Output the [X, Y] coordinate of the center of the cell containing the given text.  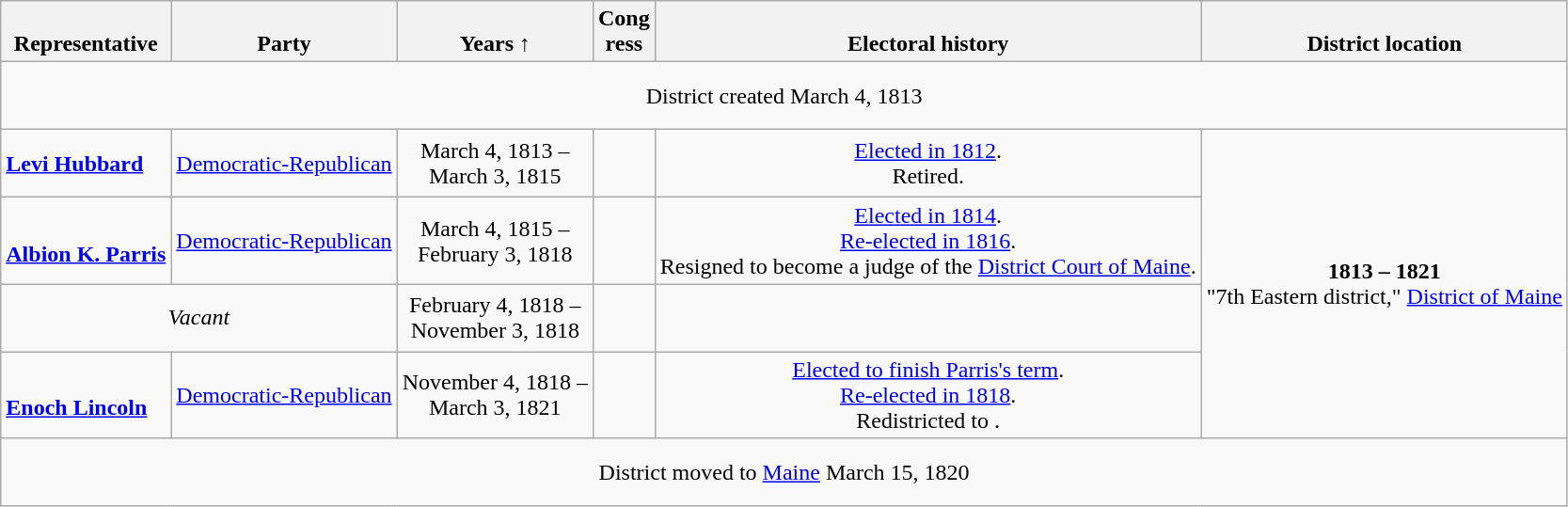
1813 – 1821"7th Eastern district," District of Maine [1385, 284]
February 4, 1818 –November 3, 1818 [495, 318]
March 4, 1813 –March 3, 1815 [495, 164]
Representative [87, 32]
Party [284, 32]
Elected in 1812.Retired. [927, 164]
Years ↑ [495, 32]
District location [1385, 32]
Elected in 1814.Re-elected in 1816.Resigned to become a judge of the District Court of Maine. [927, 241]
Enoch Lincoln [87, 395]
Congress [624, 32]
District moved to Maine March 15, 1820 [784, 472]
Vacant [199, 318]
March 4, 1815 –February 3, 1818 [495, 241]
Albion K. Parris [87, 241]
Levi Hubbard [87, 164]
Elected to finish Parris's term.Re-elected in 1818.Redistricted to . [927, 395]
November 4, 1818 –March 3, 1821 [495, 395]
Electoral history [927, 32]
District created March 4, 1813 [784, 96]
